Extract the [X, Y] coordinate from the center of the cell holding the provided text.  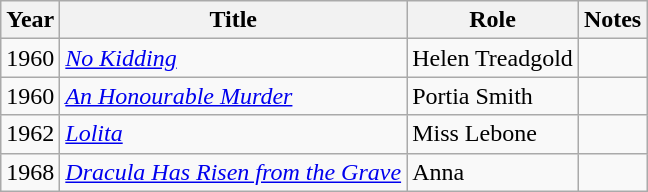
Portia Smith [493, 96]
1962 [30, 134]
1968 [30, 172]
Year [30, 20]
Helen Treadgold [493, 58]
Lolita [234, 134]
An Honourable Murder [234, 96]
Notes [612, 20]
Anna [493, 172]
Dracula Has Risen from the Grave [234, 172]
Miss Lebone [493, 134]
No Kidding [234, 58]
Title [234, 20]
Role [493, 20]
